Capture the cell that displays the provided text and extract its (X, Y) central coordinate. 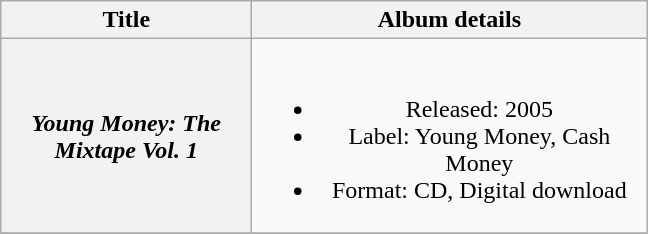
Title (126, 20)
Young Money: The Mixtape Vol. 1 (126, 136)
Album details (450, 20)
Released: 2005Label: Young Money, Cash MoneyFormat: CD, Digital download (450, 136)
